Pinpoint the cell where the given text exists, returning its (x, y) midpoint coordinate. 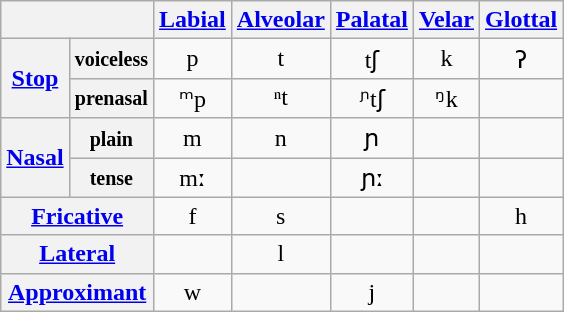
mː (193, 178)
ʔ (522, 59)
w (193, 292)
ɲ (372, 138)
tʃ (372, 59)
voiceless (111, 59)
Nasal (35, 158)
plain (111, 138)
tense (111, 178)
ᵐp (193, 98)
ɲː (372, 178)
Lateral (78, 254)
n (280, 138)
Glottal (522, 20)
j (372, 292)
Stop (35, 78)
ⁿt (280, 98)
Palatal (372, 20)
Alveolar (280, 20)
prenasal (111, 98)
l (280, 254)
Fricative (78, 216)
p (193, 59)
t (280, 59)
Labial (193, 20)
s (280, 216)
m (193, 138)
k (446, 59)
Velar (446, 20)
ᶮtʃ (372, 98)
h (522, 216)
f (193, 216)
ᵑk (446, 98)
Approximant (78, 292)
